Search for the cell housing the specified text and yield its (x, y) center coordinate. 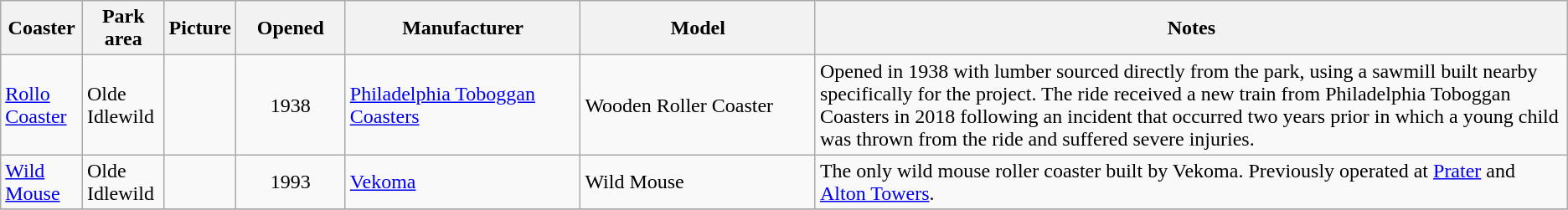
1993 (290, 182)
Coaster (42, 28)
Manufacturer (462, 28)
Park area (123, 28)
The only wild mouse roller coaster built by Vekoma. Previously operated at Prater and Alton Towers. (1191, 182)
Wooden Roller Coaster (699, 105)
Rollo Coaster (42, 105)
1938 (290, 105)
Philadelphia Toboggan Coasters (462, 105)
Notes (1191, 28)
Picture (199, 28)
Opened (290, 28)
Vekoma (462, 182)
Model (699, 28)
